Locate the cell with the specified text and output its [x, y] center coordinate. 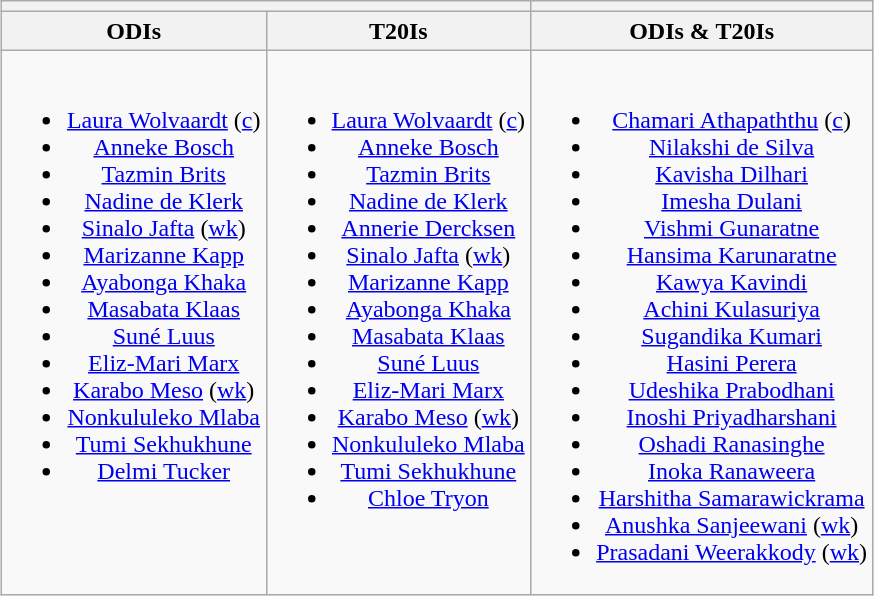
T20Is [398, 31]
ODIs [134, 31]
ODIs & T20Is [702, 31]
